Locate the cell with the specified text and output its [X, Y] center coordinate. 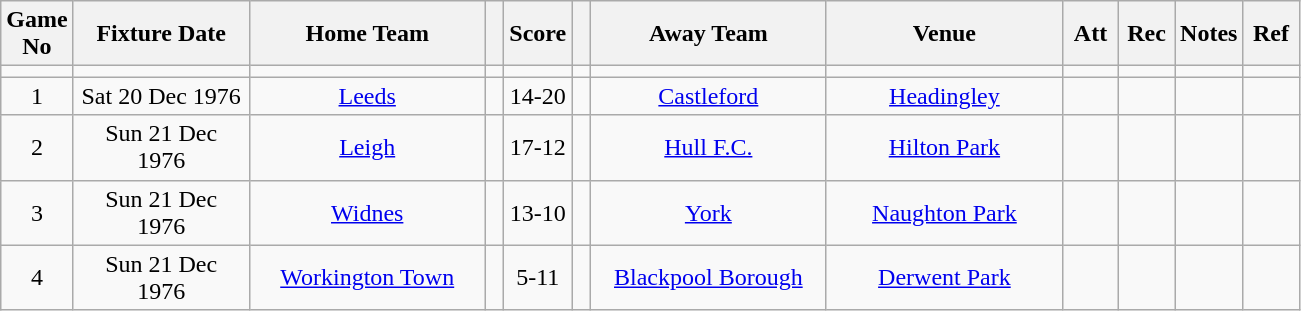
Home Team [367, 34]
Score [538, 34]
3 [37, 212]
Venue [944, 34]
Naughton Park [944, 212]
Hilton Park [944, 148]
Away Team [708, 34]
13-10 [538, 212]
17-12 [538, 148]
5-11 [538, 278]
4 [37, 278]
Derwent Park [944, 278]
Ref [1271, 34]
Widnes [367, 212]
Notes [1209, 34]
1 [37, 96]
Game No [37, 34]
2 [37, 148]
Att [1090, 34]
Leigh [367, 148]
Fixture Date [161, 34]
Headingley [944, 96]
Rec [1147, 34]
York [708, 212]
Sat 20 Dec 1976 [161, 96]
Castleford [708, 96]
Workington Town [367, 278]
14-20 [538, 96]
Leeds [367, 96]
Hull F.C. [708, 148]
Blackpool Borough [708, 278]
